Detect which cell encompasses the target text, then output its [X, Y] center coordinate. 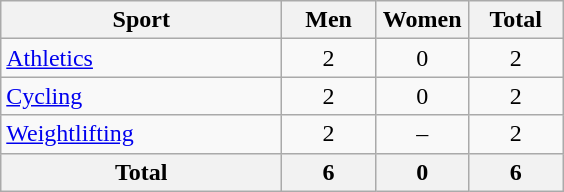
– [422, 134]
Athletics [142, 58]
Women [422, 20]
Cycling [142, 96]
Sport [142, 20]
Weightlifting [142, 134]
Men [329, 20]
